Search for the cell housing the specified text and yield its (x, y) center coordinate. 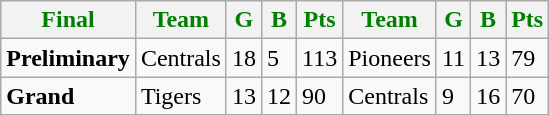
113 (320, 58)
5 (278, 58)
16 (488, 96)
12 (278, 96)
Final (68, 20)
11 (453, 58)
Grand (68, 96)
Pioneers (390, 58)
18 (244, 58)
79 (528, 58)
Preliminary (68, 58)
70 (528, 96)
90 (320, 96)
9 (453, 96)
Tigers (180, 96)
